Locate the cell with the specified text and output its (x, y) center coordinate. 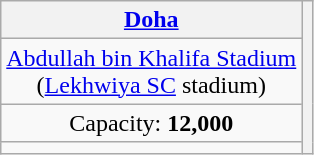
Doha (152, 20)
Abdullah bin Khalifa Stadium(Lekhwiya SC stadium) (152, 72)
Capacity: 12,000 (152, 123)
